Locate the cell with the specified text and output its (X, Y) center coordinate. 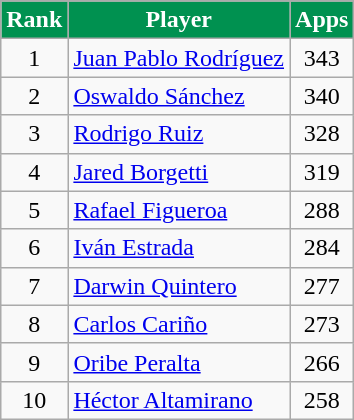
Carlos Cariño (179, 324)
Rafael Figueroa (179, 210)
Oribe Peralta (179, 362)
273 (322, 324)
1 (34, 58)
6 (34, 248)
2 (34, 96)
7 (34, 286)
4 (34, 172)
Juan Pablo Rodríguez (179, 58)
284 (322, 248)
258 (322, 400)
8 (34, 324)
277 (322, 286)
328 (322, 134)
319 (322, 172)
266 (322, 362)
Rank (34, 20)
10 (34, 400)
Darwin Quintero (179, 286)
3 (34, 134)
Player (179, 20)
Rodrigo Ruiz (179, 134)
343 (322, 58)
Héctor Altamirano (179, 400)
340 (322, 96)
Jared Borgetti (179, 172)
9 (34, 362)
288 (322, 210)
Iván Estrada (179, 248)
Apps (322, 20)
Oswaldo Sánchez (179, 96)
5 (34, 210)
